Locate the cell with the specified text and output its [X, Y] center coordinate. 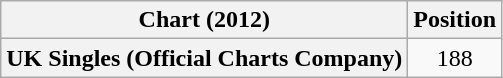
188 [455, 58]
Position [455, 20]
UK Singles (Official Charts Company) [204, 58]
Chart (2012) [204, 20]
